Capture the cell that displays the provided text and extract its (x, y) central coordinate. 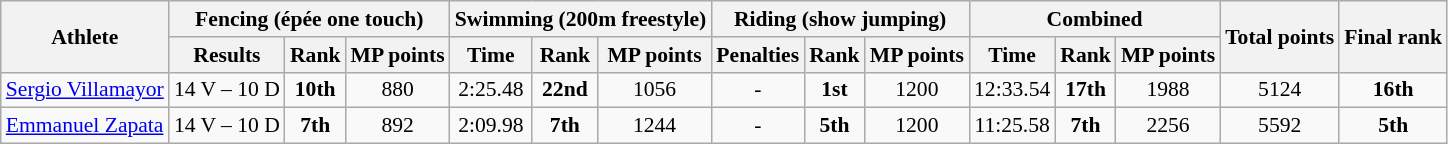
11:25.58 (1012, 126)
1988 (1168, 90)
2:25.48 (491, 90)
Penalties (758, 55)
5124 (1280, 90)
Results (227, 55)
Total points (1280, 36)
1st (834, 90)
17th (1086, 90)
12:33.54 (1012, 90)
5592 (1280, 126)
Final rank (1393, 36)
Riding (show jumping) (840, 19)
22nd (565, 90)
10th (316, 90)
Emmanuel Zapata (85, 126)
2256 (1168, 126)
Combined (1094, 19)
Fencing (épée one touch) (310, 19)
Athlete (85, 36)
892 (397, 126)
2:09.98 (491, 126)
16th (1393, 90)
Swimming (200m freestyle) (581, 19)
1056 (655, 90)
1244 (655, 126)
Sergio Villamayor (85, 90)
880 (397, 90)
